Search for the cell housing the specified text and yield its [x, y] center coordinate. 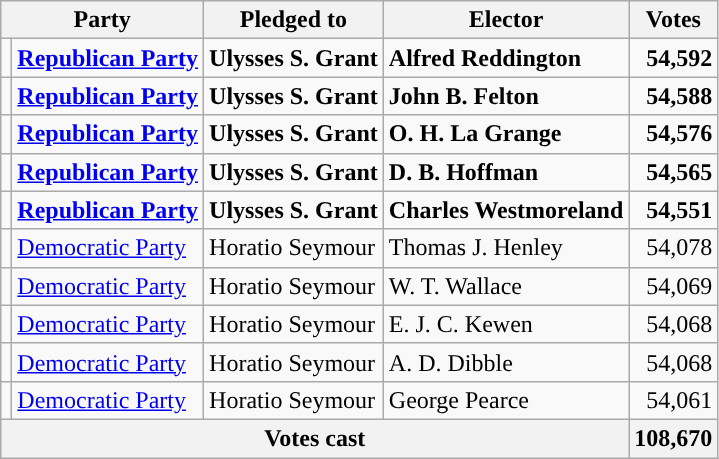
O. H. La Grange [506, 134]
54,565 [674, 172]
A. D. Dibble [506, 362]
Votes cast [315, 438]
Pledged to [294, 20]
George Pearce [506, 400]
54,069 [674, 286]
54,588 [674, 96]
John B. Felton [506, 96]
54,061 [674, 400]
D. B. Hoffman [506, 172]
E. J. C. Kewen [506, 324]
Elector [506, 20]
108,670 [674, 438]
54,592 [674, 58]
54,576 [674, 134]
Thomas J. Henley [506, 248]
Alfred Reddington [506, 58]
54,078 [674, 248]
54,551 [674, 210]
Votes [674, 20]
Party [102, 20]
W. T. Wallace [506, 286]
Charles Westmoreland [506, 210]
